Pinpoint the cell where the given text exists, returning its [x, y] midpoint coordinate. 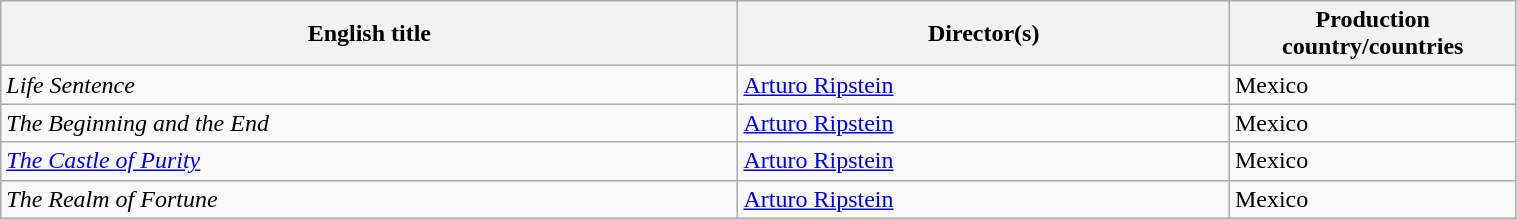
Director(s) [984, 34]
English title [370, 34]
The Castle of Purity [370, 161]
Life Sentence [370, 85]
The Realm of Fortune [370, 199]
Production country/countries [1372, 34]
The Beginning and the End [370, 123]
